Provide the (x, y) coordinate of the cell's center where the given text is located.  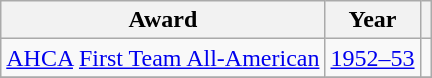
AHCA First Team All-American (163, 58)
1952–53 (372, 58)
Year (372, 20)
Award (163, 20)
